Search for the cell housing the specified text and yield its [X, Y] center coordinate. 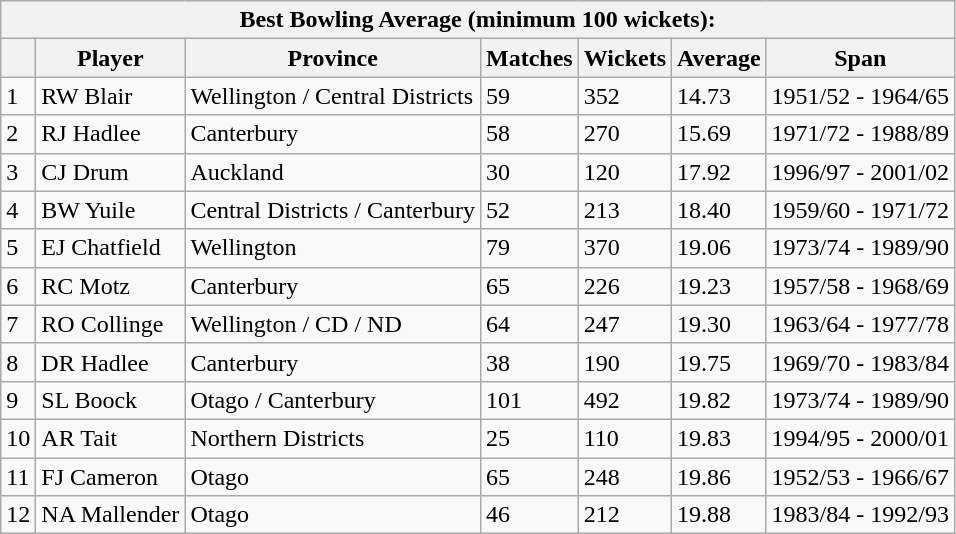
Wellington [333, 248]
190 [624, 362]
101 [530, 400]
2 [18, 134]
19.06 [720, 248]
1996/97 - 2001/02 [860, 172]
Matches [530, 58]
79 [530, 248]
30 [530, 172]
1957/58 - 1968/69 [860, 286]
19.86 [720, 477]
1963/64 - 1977/78 [860, 324]
1959/60 - 1971/72 [860, 210]
AR Tait [110, 438]
1983/84 - 1992/93 [860, 515]
RJ Hadlee [110, 134]
1994/95 - 2000/01 [860, 438]
14.73 [720, 96]
248 [624, 477]
110 [624, 438]
19.75 [720, 362]
RC Motz [110, 286]
SL Boock [110, 400]
RO Collinge [110, 324]
1952/53 - 1966/67 [860, 477]
Span [860, 58]
12 [18, 515]
59 [530, 96]
11 [18, 477]
Wellington / Central Districts [333, 96]
64 [530, 324]
1969/70 - 1983/84 [860, 362]
17.92 [720, 172]
8 [18, 362]
Province [333, 58]
352 [624, 96]
19.88 [720, 515]
19.23 [720, 286]
Average [720, 58]
4 [18, 210]
Best Bowling Average (minimum 100 wickets): [478, 20]
Player [110, 58]
Otago / Canterbury [333, 400]
RW Blair [110, 96]
FJ Cameron [110, 477]
1971/72 - 1988/89 [860, 134]
25 [530, 438]
Wickets [624, 58]
19.83 [720, 438]
Central Districts / Canterbury [333, 210]
6 [18, 286]
1 [18, 96]
46 [530, 515]
19.30 [720, 324]
52 [530, 210]
120 [624, 172]
9 [18, 400]
DR Hadlee [110, 362]
EJ Chatfield [110, 248]
5 [18, 248]
18.40 [720, 210]
226 [624, 286]
7 [18, 324]
492 [624, 400]
Auckland [333, 172]
19.82 [720, 400]
270 [624, 134]
CJ Drum [110, 172]
213 [624, 210]
10 [18, 438]
3 [18, 172]
38 [530, 362]
212 [624, 515]
370 [624, 248]
247 [624, 324]
15.69 [720, 134]
58 [530, 134]
Wellington / CD / ND [333, 324]
1951/52 - 1964/65 [860, 96]
BW Yuile [110, 210]
Northern Districts [333, 438]
NA Mallender [110, 515]
